Capture the cell that displays the provided text and extract its [X, Y] central coordinate. 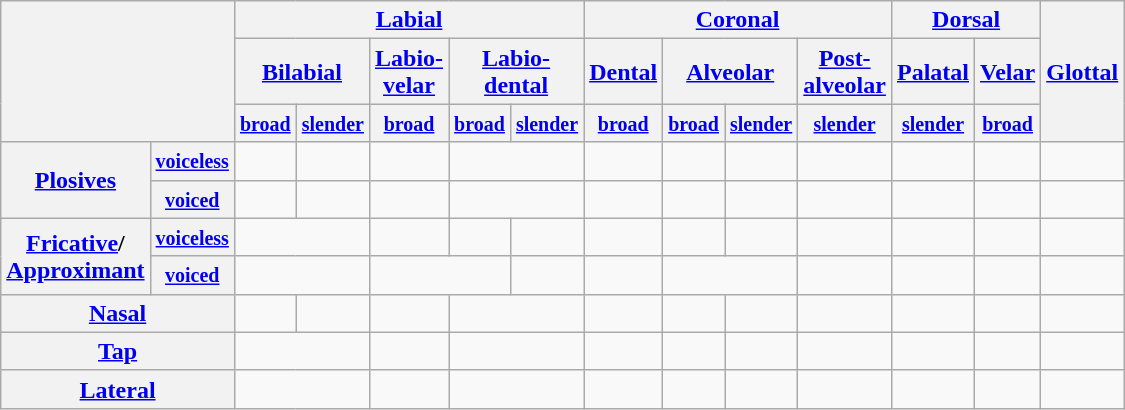
Post-alveolar [845, 72]
Lateral [118, 389]
Labio-dental [516, 72]
Velar [1008, 72]
Bilabial [302, 72]
Palatal [932, 72]
Fricative/Approximant [76, 256]
Coronal [738, 20]
Nasal [118, 313]
Dorsal [966, 20]
Labial [408, 20]
Labio-velar [408, 72]
Glottal [1082, 72]
Plosives [76, 180]
Tap [118, 351]
Alveolar [730, 72]
Dental [624, 72]
